Identify which cell holds the provided text, then report its (X, Y) central coordinate. 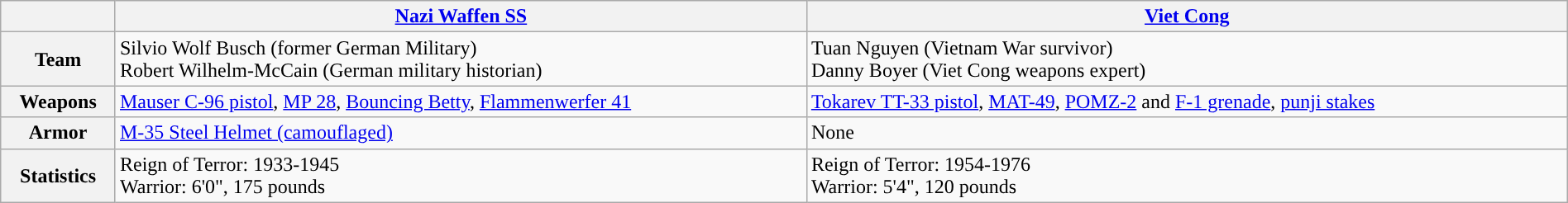
Armor (58, 133)
Weapons (58, 101)
None (1187, 133)
Nazi Waffen SS (461, 17)
Statistics (58, 175)
M-35 Steel Helmet (camouflaged) (461, 133)
Tuan Nguyen (Vietnam War survivor)Danny Boyer (Viet Cong weapons expert) (1187, 59)
Reign of Terror: 1933-1945Warrior: 6'0", 175 pounds (461, 175)
Viet Cong (1187, 17)
Team (58, 59)
Mauser C-96 pistol, MP 28, Bouncing Betty, Flammenwerfer 41 (461, 101)
Reign of Terror: 1954-1976Warrior: 5'4", 120 pounds (1187, 175)
Tokarev TT-33 pistol, MAT-49, POMZ-2 and F-1 grenade, punji stakes (1187, 101)
Silvio Wolf Busch (former German Military)Robert Wilhelm-McCain (German military historian) (461, 59)
